Return (x, y) of the center of cell containing provided text 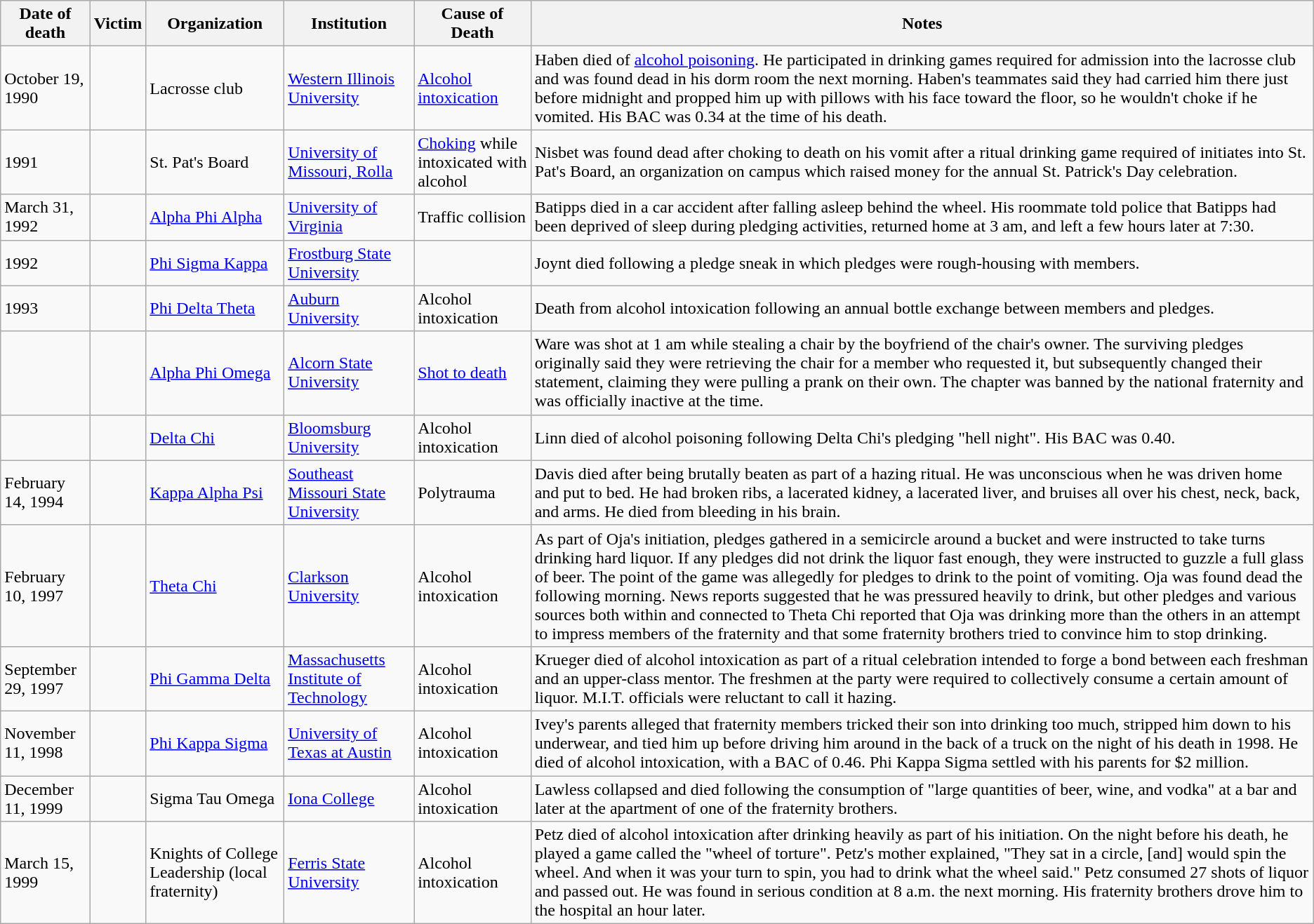
1991 (46, 162)
Iona College (350, 798)
Phi Delta Theta (215, 309)
Organization (215, 24)
Traffic collision (473, 217)
Death from alcohol intoxication following an annual bottle exchange between members and pledges. (922, 309)
Phi Gamma Delta (215, 678)
Alcorn State University (350, 373)
Phi Sigma Kappa (215, 262)
St. Pat's Board (215, 162)
Southeast Missouri State University (350, 493)
Institution (350, 24)
Sigma Tau Omega (215, 798)
December 11, 1999 (46, 798)
Massachusetts Institute of Technology (350, 678)
Shot to death (473, 373)
March 15, 1999 (46, 873)
Delta Chi (215, 438)
September 29, 1997 (46, 678)
Joynt died following a pledge sneak in which pledges were rough-housing with members. (922, 262)
Theta Chi (215, 585)
Kappa Alpha Psi (215, 493)
March 31, 1992 (46, 217)
February 10, 1997 (46, 585)
Polytrauma (473, 493)
Frostburg State University (350, 262)
University of Missouri, Rolla (350, 162)
University of Virginia (350, 217)
Bloomsburg University (350, 438)
Knights of College Leadership (local fraternity) (215, 873)
Notes (922, 24)
Ferris State University (350, 873)
February 14, 1994 (46, 493)
Lacrosse club (215, 88)
Alpha Phi Alpha (215, 217)
October 19, 1990 (46, 88)
Clarkson University (350, 585)
Date of death (46, 24)
November 11, 1998 (46, 743)
Western Illinois University (350, 88)
Auburn University (350, 309)
Victim (118, 24)
Alpha Phi Omega (215, 373)
Cause of Death (473, 24)
1993 (46, 309)
Choking while intoxicated with alcohol (473, 162)
University of Texas at Austin (350, 743)
1992 (46, 262)
Linn died of alcohol poisoning following Delta Chi's pledging "hell night". His BAC was 0.40. (922, 438)
Phi Kappa Sigma (215, 743)
